Extract the (x, y) coordinate from the center of the cell holding the provided text.  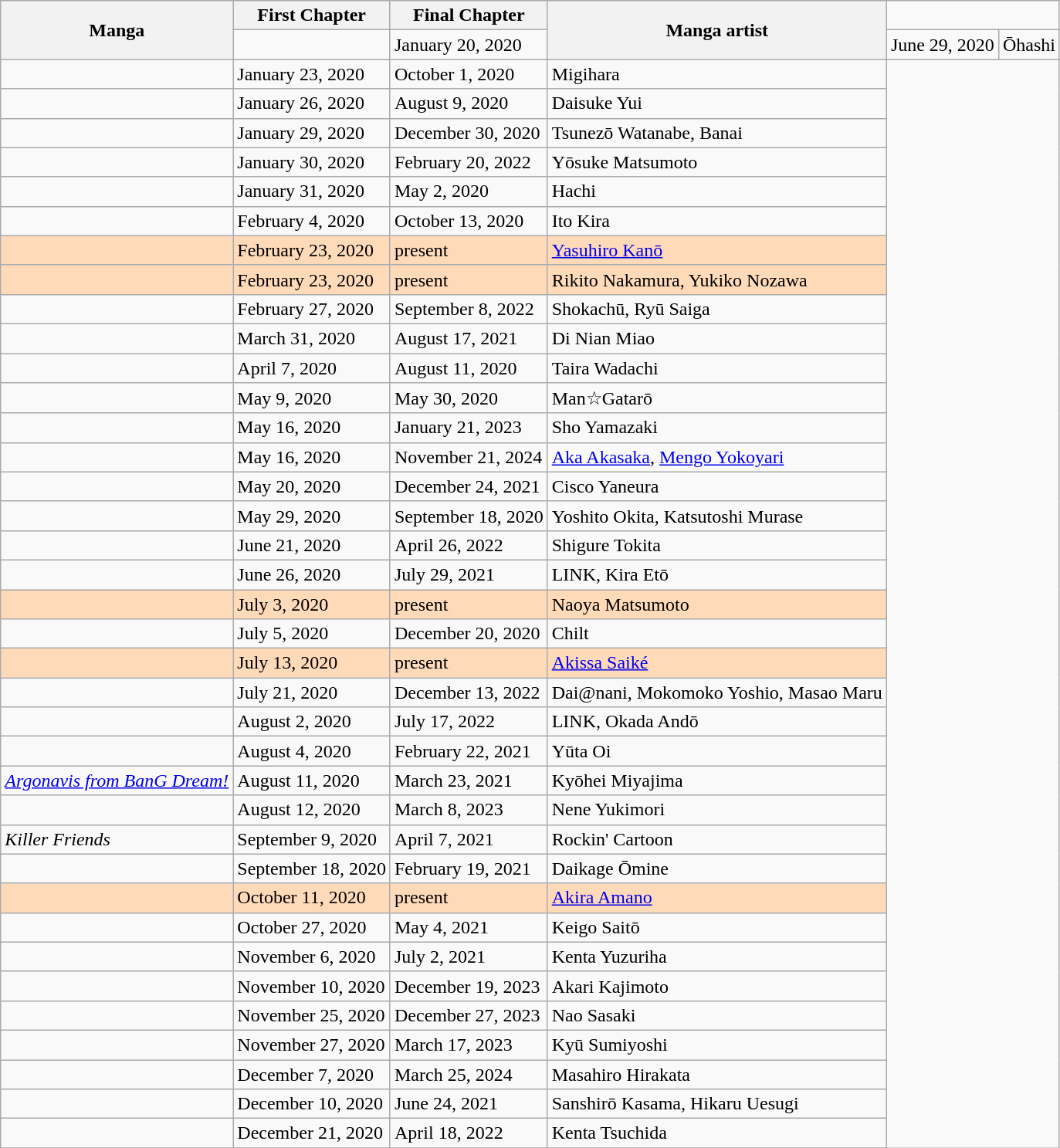
Masahiro Hirakata (716, 1074)
Manga artist (716, 30)
November 10, 2020 (312, 986)
Hachi (716, 191)
Di Nian Miao (716, 338)
Taira Wadachi (716, 368)
December 19, 2023 (469, 986)
November 25, 2020 (312, 1015)
Akari Kajimoto (716, 986)
June 29, 2020 (942, 45)
Tsunezō Watanabe, Banai (716, 133)
Cisco Yaneura (716, 486)
September 9, 2020 (312, 839)
February 20, 2022 (469, 162)
September 8, 2022 (469, 309)
Akissa Saiké (716, 663)
December 20, 2020 (469, 634)
October 11, 2020 (312, 898)
Shigure Tokita (716, 545)
Naoya Matsumoto (716, 604)
Kyū Sumiyoshi (716, 1045)
May 30, 2020 (469, 398)
Akira Amano (716, 898)
March 17, 2023 (469, 1045)
Manga (117, 30)
August 17, 2021 (469, 338)
Argonavis from BanG Dream! (117, 781)
January 23, 2020 (312, 74)
February 27, 2020 (312, 309)
August 2, 2020 (312, 722)
Final Chapter (469, 15)
July 3, 2020 (312, 604)
November 27, 2020 (312, 1045)
Yūta Oi (716, 751)
Kenta Tsuchida (716, 1133)
December 7, 2020 (312, 1074)
Daisuke Yui (716, 103)
July 13, 2020 (312, 663)
March 25, 2024 (469, 1074)
May 9, 2020 (312, 398)
Rikito Nakamura, Yukiko Nozawa (716, 279)
Yōsuke Matsumoto (716, 162)
August 4, 2020 (312, 751)
Kyōhei Miyajima (716, 781)
January 29, 2020 (312, 133)
Ito Kira (716, 221)
December 24, 2021 (469, 486)
December 27, 2023 (469, 1015)
LINK, Okada Andō (716, 722)
June 26, 2020 (312, 574)
March 31, 2020 (312, 338)
Daikage Ōmine (716, 869)
October 13, 2020 (469, 221)
July 29, 2021 (469, 574)
May 2, 2020 (469, 191)
November 21, 2024 (469, 457)
November 6, 2020 (312, 957)
March 8, 2023 (469, 810)
May 29, 2020 (312, 516)
July 21, 2020 (312, 693)
April 26, 2022 (469, 545)
January 20, 2020 (469, 45)
Yasuhiro Kanō (716, 250)
Migihara (716, 74)
July 17, 2022 (469, 722)
Rockin' Cartoon (716, 839)
Sanshirō Kasama, Hikaru Uesugi (716, 1104)
First Chapter (312, 15)
Shokachū, Ryū Saiga (716, 309)
October 27, 2020 (312, 927)
Dai@nani, Mokomoko Yoshio, Masao Maru (716, 693)
Keigo Saitō (716, 927)
August 9, 2020 (469, 103)
January 26, 2020 (312, 103)
Nao Sasaki (716, 1015)
May 20, 2020 (312, 486)
May 4, 2021 (469, 927)
January 21, 2023 (469, 428)
Sho Yamazaki (716, 428)
October 1, 2020 (469, 74)
Yoshito Okita, Katsutoshi Murase (716, 516)
August 12, 2020 (312, 810)
Man☆Gatarō (716, 398)
March 23, 2021 (469, 781)
June 21, 2020 (312, 545)
Killer Friends (117, 839)
LINK, Kira Etō (716, 574)
Nene Yukimori (716, 810)
Kenta Yuzuriha (716, 957)
February 19, 2021 (469, 869)
January 31, 2020 (312, 191)
Chilt (716, 634)
April 7, 2021 (469, 839)
December 13, 2022 (469, 693)
July 5, 2020 (312, 634)
February 22, 2021 (469, 751)
April 18, 2022 (469, 1133)
Aka Akasaka, Mengo Yokoyari (716, 457)
December 21, 2020 (312, 1133)
April 7, 2020 (312, 368)
December 30, 2020 (469, 133)
Ōhashi (1028, 45)
December 10, 2020 (312, 1104)
July 2, 2021 (469, 957)
June 24, 2021 (469, 1104)
February 4, 2020 (312, 221)
January 30, 2020 (312, 162)
